Capture the cell that displays the provided text and extract its [x, y] central coordinate. 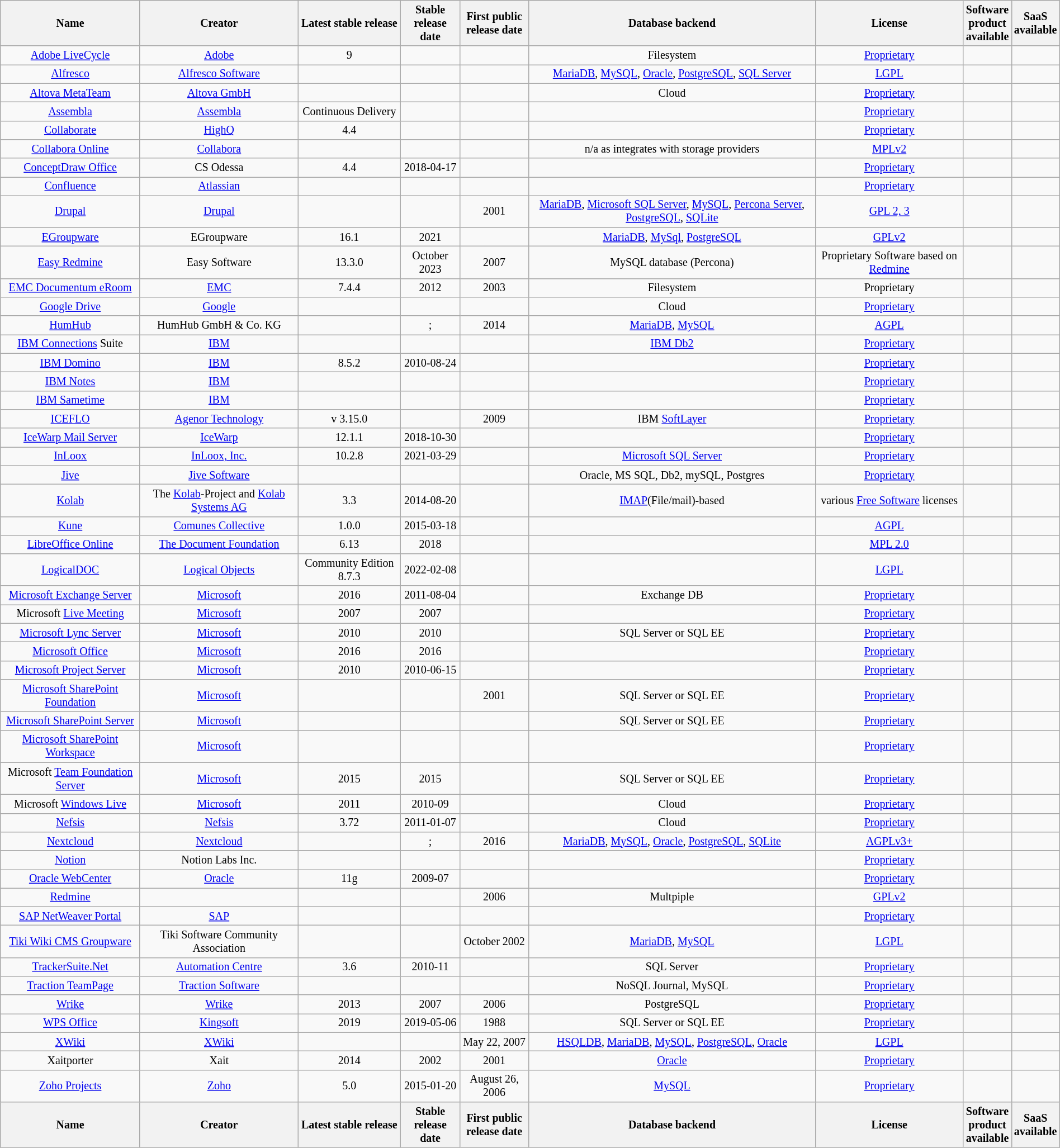
2019-05-06 [430, 1023]
Kolab [70, 501]
Tiki Wiki CMS Groupware [70, 941]
Easy Software [219, 263]
HumHub [70, 325]
Microsoft Live Meeting [70, 614]
13.3.0 [349, 263]
3.72 [349, 823]
Google [219, 306]
10.2.8 [349, 456]
2003 [494, 288]
2002 [430, 1061]
12.1.1 [349, 437]
Continuous Delivery [349, 112]
MPLv2 [889, 149]
7.4.4 [349, 288]
Microsoft Project Server [70, 671]
Confluence [70, 187]
TrackerSuite.Net [70, 967]
Collaborate [70, 130]
2018 [430, 544]
EMC Documentum eRoom [70, 288]
Agenor Technology [219, 419]
various Free Software licenses [889, 501]
2011 [349, 804]
AGPLv3+ [889, 842]
Redmine [70, 898]
InLoox [70, 456]
6.13 [349, 544]
Xaitporter [70, 1061]
Adobe LiveCycle [70, 56]
WPS Office [70, 1023]
2011-01-07 [430, 823]
Xait [219, 1061]
August 26, 2006 [494, 1087]
16.1 [349, 237]
Logical Objects [219, 570]
MariaDB, MySQL, Oracle, PostgreSQL, SQL Server [672, 74]
11g [349, 879]
2021 [430, 237]
2010-11 [430, 967]
9 [349, 56]
n/a as integrates with storage providers [672, 149]
May 22, 2007 [494, 1042]
Oracle, MS SQL, Db2, mySQL, Postgres [672, 475]
LogicalDOC [70, 570]
Microsoft Office [70, 652]
October 2023 [430, 263]
Microsoft SharePoint Server [70, 721]
Altova GmbH [219, 93]
Tiki Software Community Association [219, 941]
Kingsoft [219, 1023]
2009 [494, 419]
MariaDB, Microsoft SQL Server, MySQL, Percona Server, PostgreSQL, SQLite [672, 211]
HumHub GmbH & Co. KG [219, 325]
Google Drive [70, 306]
Exchange DB [672, 596]
2012 [430, 288]
Microsoft Exchange Server [70, 596]
IceWarp [219, 437]
Atlassian [219, 187]
MySQL [672, 1087]
IBM Domino [70, 363]
IceWarp Mail Server [70, 437]
EMC [219, 288]
Community Edition 8.7.3 [349, 570]
MPL 2.0 [889, 544]
1.0.0 [349, 525]
MariaDB, MySql, PostgreSQL [672, 237]
Notion Labs Inc. [219, 860]
ICEFLO [70, 419]
IBM Db2 [672, 344]
CS Odessa [219, 168]
Altova MetaTeam [70, 93]
Collabora Online [70, 149]
InLoox, Inc. [219, 456]
Microsoft SharePoint Foundation [70, 695]
IMAP(File/mail)-based [672, 501]
Oracle WebCenter [70, 879]
Traction Software [219, 986]
5.0 [349, 1087]
HSQLDB, MariaDB, MySQL, PostgreSQL, Oracle [672, 1042]
Microsoft SQL Server [672, 456]
Jive Software [219, 475]
2022-02-08 [430, 570]
SAP [219, 917]
1988 [494, 1023]
Adobe [219, 56]
Jive [70, 475]
2018-10-30 [430, 437]
IBM Notes [70, 381]
Proprietary Software based on Redmine [889, 263]
2010-08-24 [430, 363]
Easy Redmine [70, 263]
8.5.2 [349, 363]
2013 [349, 1005]
IBM Sametime [70, 400]
Microsoft Lync Server [70, 633]
HighQ [219, 130]
GPL 2, 3 [889, 211]
PostgreSQL [672, 1005]
MariaDB, MySQL, Oracle, PostgreSQL, SQLite [672, 842]
Zoho Projects [70, 1087]
2010-09 [430, 804]
Kune [70, 525]
Microsoft Windows Live [70, 804]
SAP NetWeaver Portal [70, 917]
Collabora [219, 149]
2015-03-18 [430, 525]
2015-01-20 [430, 1087]
Alfresco [70, 74]
2014-08-20 [430, 501]
Comunes Collective [219, 525]
IBM Connections Suite [70, 344]
Notion [70, 860]
The Kolab-Project and Kolab Systems AG [219, 501]
Microsoft Team Foundation Server [70, 778]
ConceptDraw Office [70, 168]
IBM SoftLayer [672, 419]
3.6 [349, 967]
2018-04-17 [430, 168]
Microsoft SharePoint Workspace [70, 747]
SQL Server [672, 967]
The Document Foundation [219, 544]
October 2002 [494, 941]
Multpiple [672, 898]
2019 [349, 1023]
2011-08-04 [430, 596]
NoSQL Journal, MySQL [672, 986]
v 3.15.0 [349, 419]
3.3 [349, 501]
Zoho [219, 1087]
MySQL database (Percona) [672, 263]
Automation Centre [219, 967]
2009-07 [430, 879]
Traction TeamPage [70, 986]
LibreOffice Online [70, 544]
2010-06-15 [430, 671]
2021-03-29 [430, 456]
Alfresco Software [219, 74]
